From the cell containing the given text, extract its center point as (x, y) coordinate. 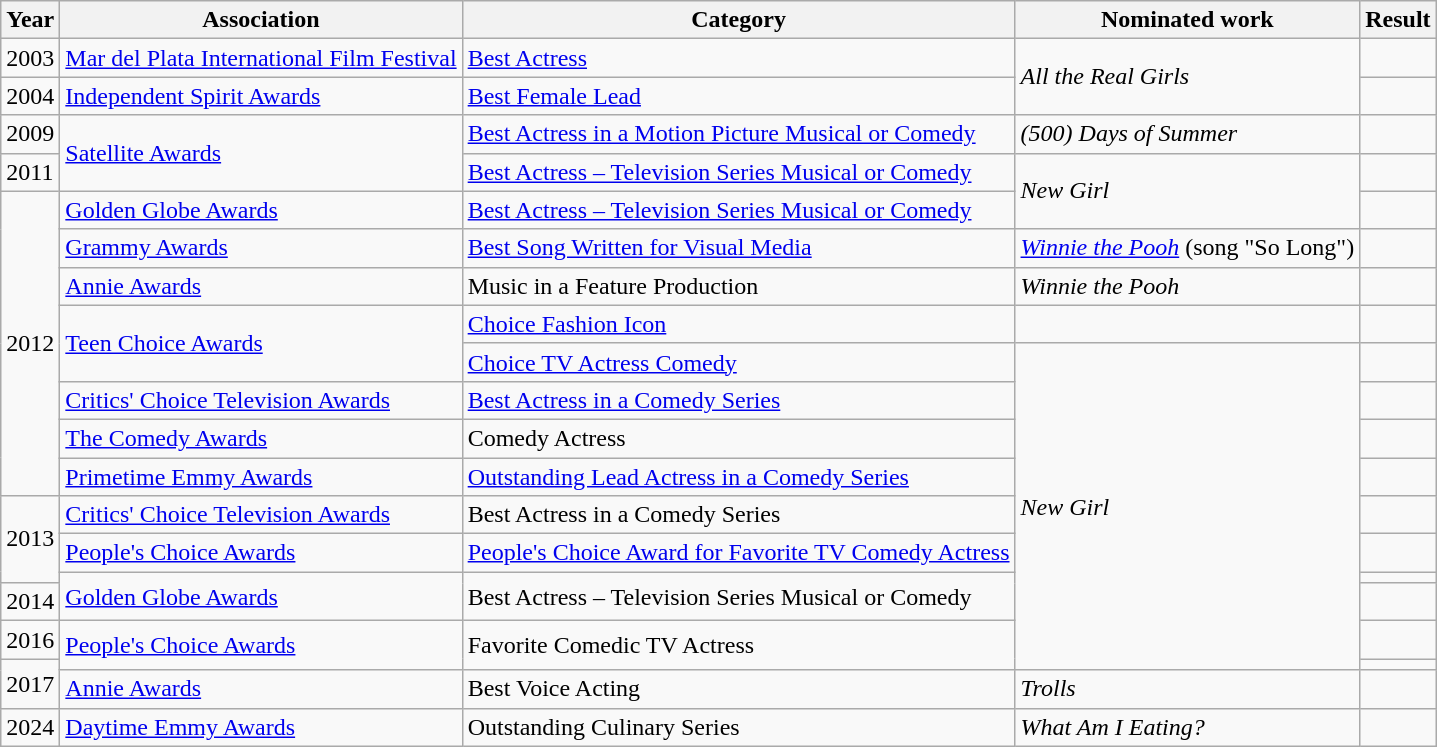
Outstanding Culinary Series (738, 727)
2016 (30, 640)
Year (30, 20)
2024 (30, 727)
2009 (30, 134)
Winnie the Pooh (1188, 286)
Music in a Feature Production (738, 286)
Primetime Emmy Awards (261, 477)
2013 (30, 540)
Favorite Comedic TV Actress (738, 646)
2014 (30, 602)
Comedy Actress (738, 438)
Daytime Emmy Awards (261, 727)
What Am I Eating? (1188, 727)
2003 (30, 58)
Choice TV Actress Comedy (738, 362)
Satellite Awards (261, 153)
2012 (30, 343)
Choice Fashion Icon (738, 324)
Association (261, 20)
Mar del Plata International Film Festival (261, 58)
Independent Spirit Awards (261, 96)
2004 (30, 96)
Nominated work (1188, 20)
Winnie the Pooh (song "So Long") (1188, 248)
Trolls (1188, 689)
Best Actress (738, 58)
Grammy Awards (261, 248)
2011 (30, 172)
All the Real Girls (1188, 77)
Best Voice Acting (738, 689)
People's Choice Award for Favorite TV Comedy Actress (738, 553)
Outstanding Lead Actress in a Comedy Series (738, 477)
Result (1398, 20)
2017 (30, 684)
Teen Choice Awards (261, 343)
The Comedy Awards (261, 438)
(500) Days of Summer (1188, 134)
Best Actress in a Motion Picture Musical or Comedy (738, 134)
Best Female Lead (738, 96)
Best Song Written for Visual Media (738, 248)
Category (738, 20)
